Extract the [X, Y] coordinate from the center of the cell holding the provided text.  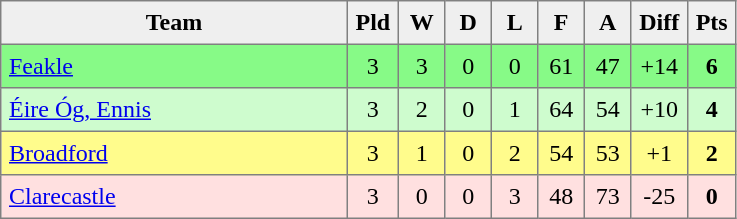
64 [561, 110]
W [421, 23]
D [468, 23]
Pts [711, 23]
Éire Óg, Ennis [174, 110]
F [561, 23]
6 [711, 66]
53 [607, 153]
Clarecastle [174, 197]
4 [711, 110]
L [514, 23]
+1 [659, 153]
Diff [659, 23]
Team [174, 23]
-25 [659, 197]
A [607, 23]
+10 [659, 110]
Feakle [174, 66]
+14 [659, 66]
Pld [372, 23]
Broadford [174, 153]
73 [607, 197]
47 [607, 66]
61 [561, 66]
48 [561, 197]
